Identify which cell holds the provided text, then report its [x, y] central coordinate. 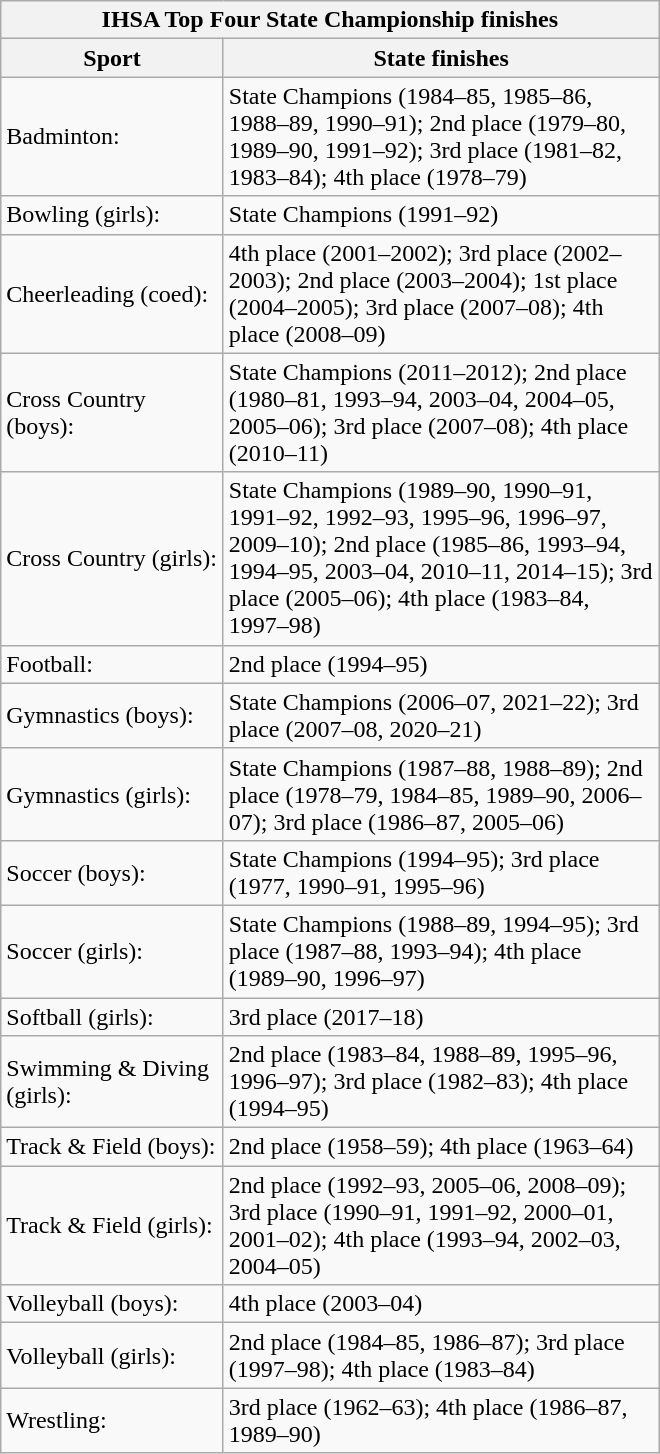
2nd place (1994–95) [441, 664]
4th place (2001–2002); 3rd place (2002–2003); 2nd place (2003–2004); 1st place (2004–2005); 3rd place (2007–08); 4th place (2008–09) [441, 294]
Badminton: [112, 136]
Softball (girls): [112, 1017]
3rd place (2017–18) [441, 1017]
2nd place (1983–84, 1988–89, 1995–96, 1996–97); 3rd place (1982–83); 4th place (1994–95) [441, 1082]
State Champions (1988–89, 1994–95); 3rd place (1987–88, 1993–94); 4th place (1989–90, 1996–97) [441, 951]
Wrestling: [112, 1420]
State Champions (1984–85, 1985–86, 1988–89, 1990–91); 2nd place (1979–80, 1989–90, 1991–92); 3rd place (1981–82, 1983–84); 4th place (1978–79) [441, 136]
State Champions (2011–2012); 2nd place (1980–81, 1993–94, 2003–04, 2004–05, 2005–06); 3rd place (2007–08); 4th place (2010–11) [441, 412]
State Champions (1987–88, 1988–89); 2nd place (1978–79, 1984–85, 1989–90, 2006–07); 3rd place (1986–87, 2005–06) [441, 794]
State Champions (2006–07, 2021–22); 3rd place (2007–08, 2020–21) [441, 716]
IHSA Top Four State Championship finishes [330, 20]
Volleyball (girls): [112, 1356]
Bowling (girls): [112, 215]
State finishes [441, 58]
Cross Country (boys): [112, 412]
Gymnastics (girls): [112, 794]
Soccer (girls): [112, 951]
State Champions (1994–95); 3rd place (1977, 1990–91, 1995–96) [441, 872]
4th place (2003–04) [441, 1304]
Cross Country (girls): [112, 558]
Soccer (boys): [112, 872]
Track & Field (boys): [112, 1147]
Track & Field (girls): [112, 1226]
Football: [112, 664]
Cheerleading (coed): [112, 294]
2nd place (1984–85, 1986–87); 3rd place (1997–98); 4th place (1983–84) [441, 1356]
Sport [112, 58]
3rd place (1962–63); 4th place (1986–87, 1989–90) [441, 1420]
Swimming & Diving (girls): [112, 1082]
2nd place (1958–59); 4th place (1963–64) [441, 1147]
State Champions (1991–92) [441, 215]
Gymnastics (boys): [112, 716]
2nd place (1992–93, 2005–06, 2008–09); 3rd place (1990–91, 1991–92, 2000–01, 2001–02); 4th place (1993–94, 2002–03, 2004–05) [441, 1226]
Volleyball (boys): [112, 1304]
